Scan for the cell matching the given text and deliver its [x, y] coordinate at center. 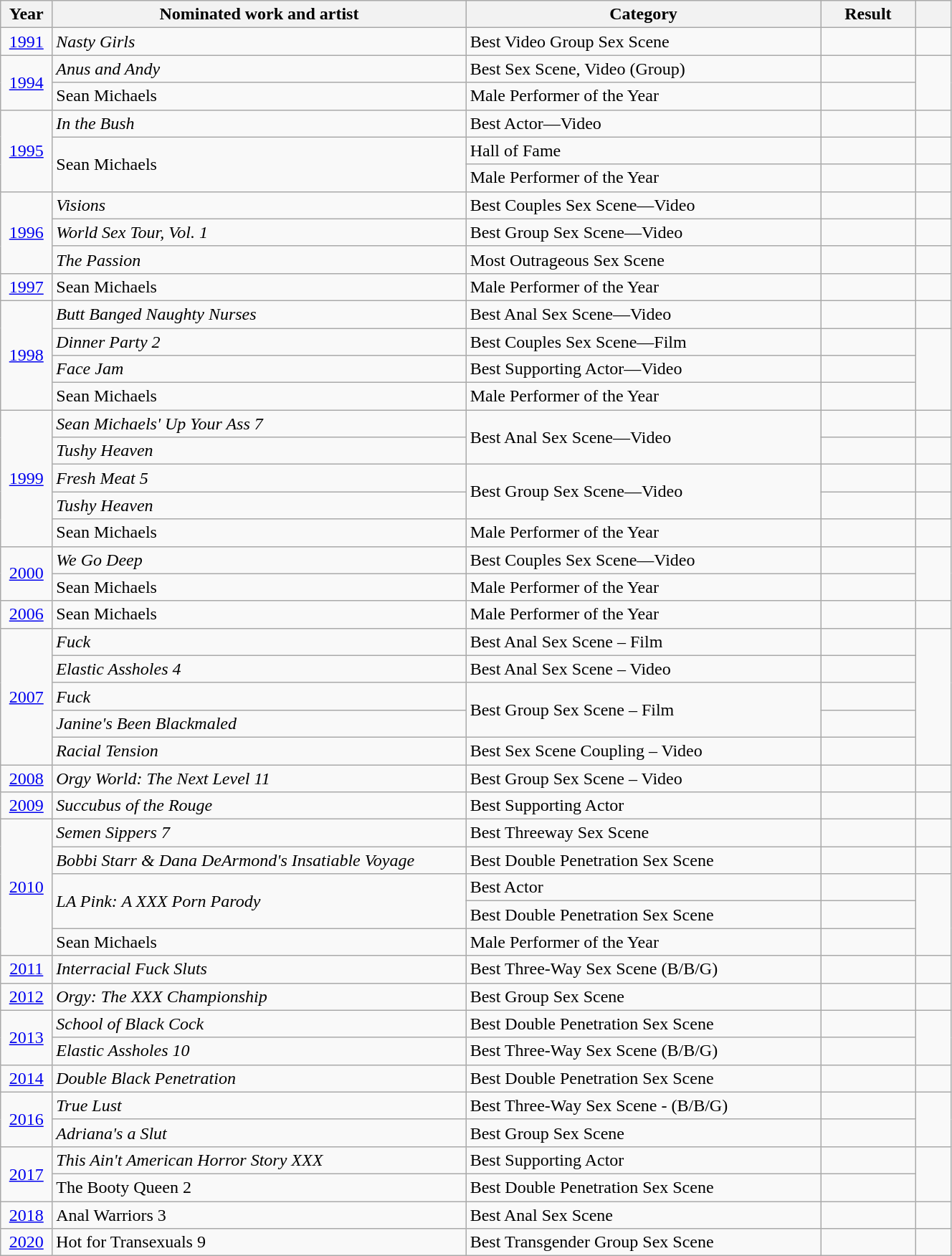
Best Anal Sex Scene – Video [644, 669]
2006 [27, 614]
Dinner Party 2 [260, 342]
Face Jam [260, 369]
Category [644, 14]
1999 [27, 478]
Hall of Fame [644, 151]
Best Three-Way Sex Scene - (B/B/G) [644, 1105]
Hot for Transexuals 9 [260, 1242]
Elastic Assholes 4 [260, 669]
True Lust [260, 1105]
LA Pink: A XXX Porn Parody [260, 901]
Interracial Fuck Sluts [260, 969]
Best Anal Sex Scene [644, 1215]
2007 [27, 696]
Racial Tension [260, 751]
In the Bush [260, 123]
Best Couples Sex Scene—Film [644, 342]
Best Transgender Group Sex Scene [644, 1242]
Succubus of the Rouge [260, 806]
2016 [27, 1119]
Visions [260, 205]
World Sex Tour, Vol. 1 [260, 232]
Best Group Sex Scene – Film [644, 710]
1996 [27, 232]
The Booty Queen 2 [260, 1187]
2008 [27, 778]
2009 [27, 806]
2000 [27, 574]
1997 [27, 287]
Semen Sippers 7 [260, 833]
2014 [27, 1078]
Most Outrageous Sex Scene [644, 260]
2010 [27, 888]
Elastic Assholes 10 [260, 1051]
School of Black Cock [260, 1024]
Orgy World: The Next Level 11 [260, 778]
Best Actor [644, 888]
Butt Banged Naughty Nurses [260, 314]
Best Actor—Video [644, 123]
Best Sex Scene, Video (Group) [644, 69]
Double Black Penetration [260, 1078]
1998 [27, 355]
2018 [27, 1215]
Result [868, 14]
Year [27, 14]
Fresh Meat 5 [260, 478]
Best Supporting Actor—Video [644, 369]
We Go Deep [260, 560]
Best Group Sex Scene – Video [644, 778]
The Passion [260, 260]
2020 [27, 1242]
Janine's Been Blackmaled [260, 723]
Best Sex Scene Coupling – Video [644, 751]
2011 [27, 969]
Best Threeway Sex Scene [644, 833]
Best Anal Sex Scene – Film [644, 642]
Anal Warriors 3 [260, 1215]
Nasty Girls [260, 42]
2013 [27, 1037]
1994 [27, 82]
1991 [27, 42]
2017 [27, 1174]
Anus and Andy [260, 69]
Adriana's a Slut [260, 1133]
Sean Michaels' Up Your Ass 7 [260, 424]
2012 [27, 996]
Best Video Group Sex Scene [644, 42]
Bobbi Starr & Dana DeArmond's Insatiable Voyage [260, 860]
Nominated work and artist [260, 14]
Orgy: The XXX Championship [260, 996]
This Ain't American Horror Story XXX [260, 1160]
1995 [27, 151]
